Capture the cell that displays the provided text and extract its [x, y] central coordinate. 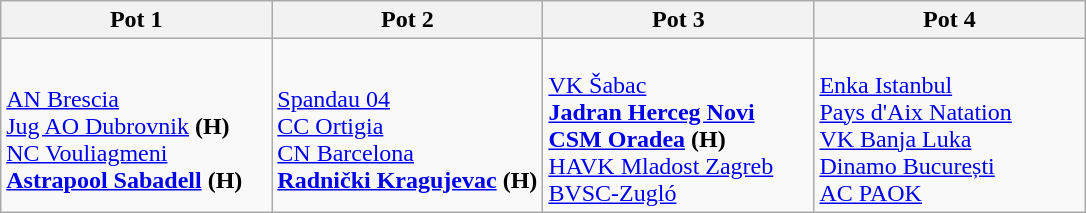
Pot 2 [408, 20]
AN Brescia Jug AO Dubrovnik (H) NC Vouliagmeni Astrapool Sabadell (H) [136, 126]
Spandau 04 CC Ortigia CN Barcelona Radnički Kragujevac (H) [408, 126]
Pot 4 [950, 20]
Enka Istanbul Pays d'Aix Natation VK Banja Luka Dinamo București AC PAOK [950, 126]
Pot 1 [136, 20]
Pot 3 [678, 20]
VK Šabac Jadran Herceg Novi CSM Oradea (H) HAVK Mladost Zagreb BVSC-Zugló [678, 126]
